Provide the (X, Y) coordinate of the cell's center where the given text is located.  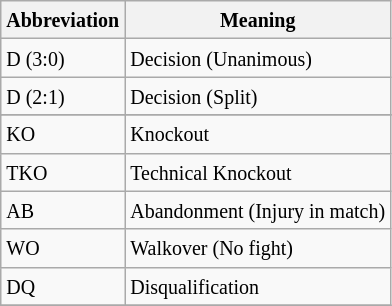
KO (63, 134)
Walkover (No fight) (258, 248)
Meaning (258, 20)
AB (63, 210)
WO (63, 248)
Decision (Split) (258, 96)
Decision (Unanimous) (258, 58)
Technical Knockout (258, 172)
D (2:1) (63, 96)
DQ (63, 286)
Disqualification (258, 286)
D (3:0) (63, 58)
Knockout (258, 134)
Abbreviation (63, 20)
TKO (63, 172)
Abandonment (Injury in match) (258, 210)
